Find where the given text appears and provide that cell's center as [X, Y] coordinate. 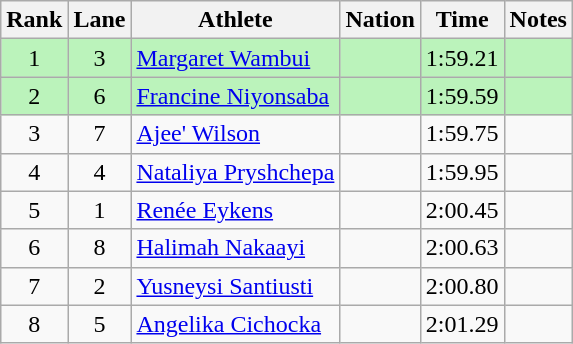
Halimah Nakaayi [236, 248]
Athlete [236, 20]
Yusneysi Santiusti [236, 286]
2:00.80 [462, 286]
Ajee' Wilson [236, 134]
1:59.59 [462, 96]
2:01.29 [462, 324]
Time [462, 20]
Angelika Cichocka [236, 324]
Lane [100, 20]
Nataliya Pryshchepa [236, 172]
2:00.45 [462, 210]
Margaret Wambui [236, 58]
Rank [34, 20]
1:59.75 [462, 134]
Notes [538, 20]
1:59.95 [462, 172]
Francine Niyonsaba [236, 96]
1:59.21 [462, 58]
Renée Eykens [236, 210]
Nation [380, 20]
2:00.63 [462, 248]
